Capture the cell that displays the provided text and extract its [X, Y] central coordinate. 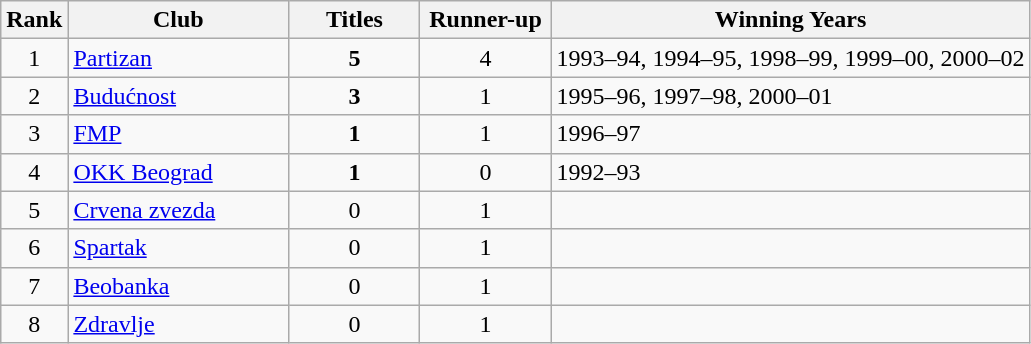
FMP [178, 134]
Rank [34, 20]
1993–94, 1994–95, 1998–99, 1999–00, 2000–02 [790, 58]
1996–97 [790, 134]
7 [34, 286]
Runner-up [486, 20]
OKK Beograd [178, 172]
1992–93 [790, 172]
Winning Years [790, 20]
Zdravlje [178, 324]
Club [178, 20]
Spartak [178, 248]
6 [34, 248]
1995–96, 1997–98, 2000–01 [790, 96]
8 [34, 324]
Titles [354, 20]
Beobanka [178, 286]
Partizan [178, 58]
Crvena zvezda [178, 210]
Budućnost [178, 96]
2 [34, 96]
